Extract the (X, Y) coordinate from the center of the cell holding the provided text.  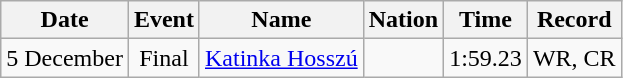
1:59.23 (486, 58)
WR, CR (574, 58)
Final (164, 58)
Time (486, 20)
5 December (65, 58)
Record (574, 20)
Nation (403, 20)
Event (164, 20)
Date (65, 20)
Name (281, 20)
Katinka Hosszú (281, 58)
